From the cell containing the given text, extract its center point as [x, y] coordinate. 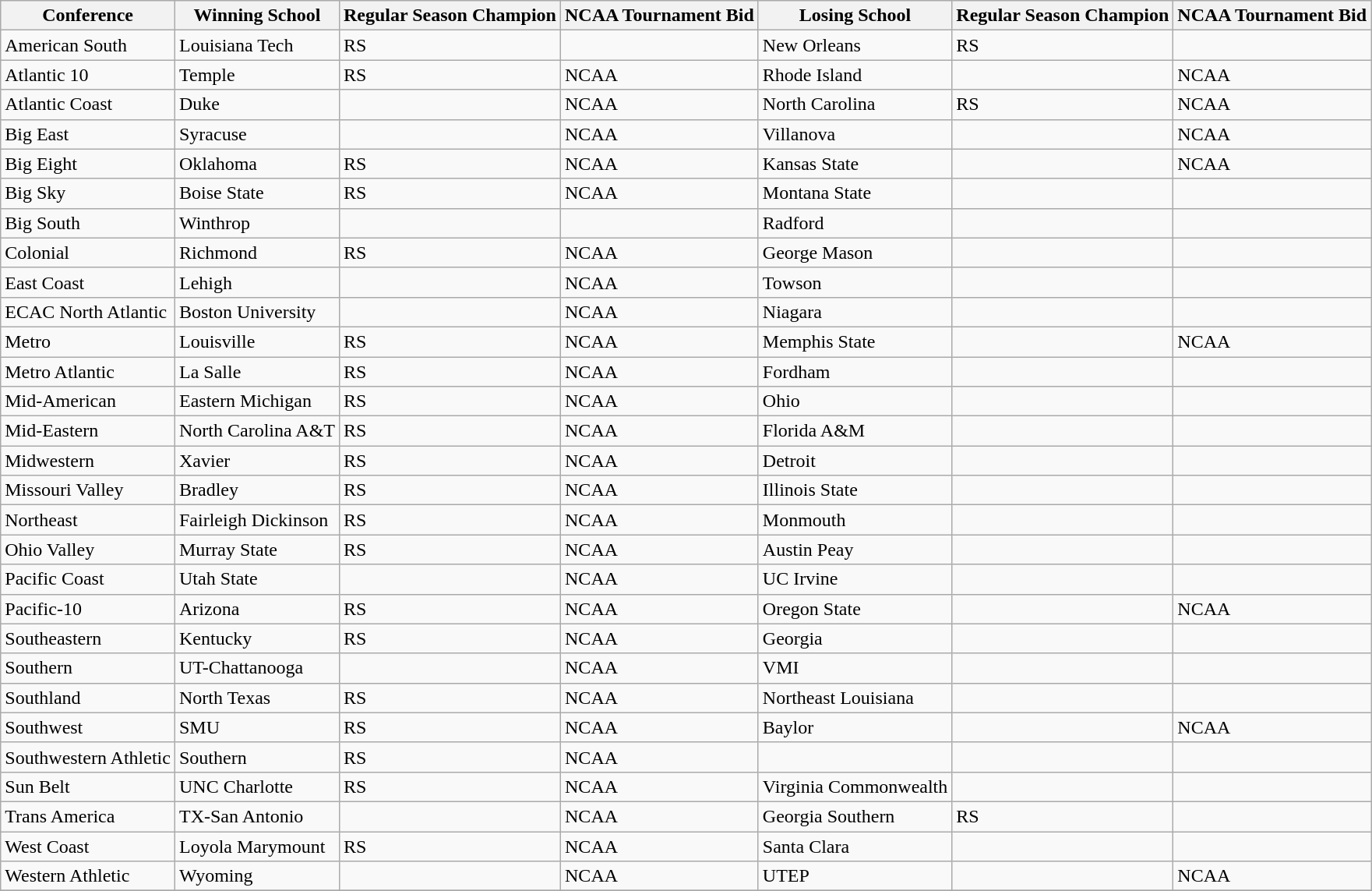
Midwestern [88, 461]
Missouri Valley [88, 490]
Trans America [88, 816]
Bradley [257, 490]
Duke [257, 104]
North Texas [257, 698]
Syracuse [257, 134]
Memphis State [855, 341]
Niagara [855, 312]
Ohio [855, 401]
ECAC North Atlantic [88, 312]
Lehigh [257, 282]
North Carolina [855, 104]
UT-Chattanooga [257, 668]
Wyoming [257, 876]
Boston University [257, 312]
Fordham [855, 372]
Villanova [855, 134]
Metro Atlantic [88, 372]
Mid-American [88, 401]
Xavier [257, 461]
Pacific-10 [88, 609]
Monmouth [855, 520]
Georgia [855, 638]
Georgia Southern [855, 816]
Arizona [257, 609]
Rhode Island [855, 75]
Virginia Commonwealth [855, 787]
Atlantic Coast [88, 104]
Kansas State [855, 164]
Big Eight [88, 164]
Santa Clara [855, 846]
Detroit [855, 461]
Richmond [257, 253]
Murray State [257, 550]
Losing School [855, 16]
East Coast [88, 282]
Montana State [855, 193]
Austin Peay [855, 550]
Radford [855, 223]
Winthrop [257, 223]
Kentucky [257, 638]
George Mason [855, 253]
Big South [88, 223]
Big East [88, 134]
Western Athletic [88, 876]
Fairleigh Dickinson [257, 520]
Florida A&M [855, 431]
TX-San Antonio [257, 816]
Southland [88, 698]
Temple [257, 75]
Colonial [88, 253]
Illinois State [855, 490]
Southeastern [88, 638]
Mid-Eastern [88, 431]
VMI [855, 668]
Big Sky [88, 193]
Pacific Coast [88, 579]
UTEP [855, 876]
North Carolina A&T [257, 431]
Louisville [257, 341]
SMU [257, 727]
UC Irvine [855, 579]
Ohio Valley [88, 550]
Sun Belt [88, 787]
Northeast Louisiana [855, 698]
Atlantic 10 [88, 75]
West Coast [88, 846]
American South [88, 45]
Northeast [88, 520]
Baylor [855, 727]
Metro [88, 341]
Boise State [257, 193]
La Salle [257, 372]
Oregon State [855, 609]
Utah State [257, 579]
Oklahoma [257, 164]
UNC Charlotte [257, 787]
Southwestern Athletic [88, 757]
Southwest [88, 727]
Conference [88, 16]
Towson [855, 282]
New Orleans [855, 45]
Eastern Michigan [257, 401]
Louisiana Tech [257, 45]
Loyola Marymount [257, 846]
Winning School [257, 16]
